Pinpoint the cell where the given text exists, returning its (x, y) midpoint coordinate. 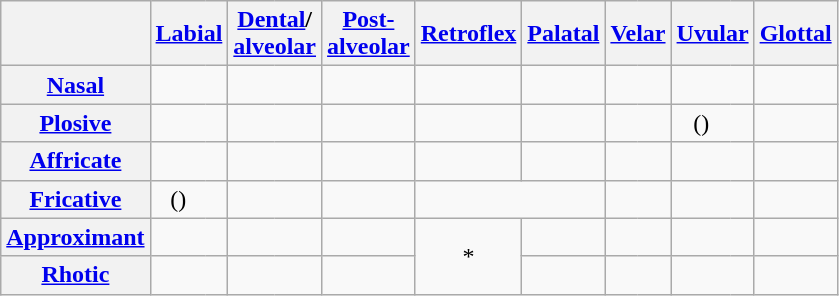
Affricate (76, 161)
Approximant (76, 237)
Retroflex (468, 34)
Labial (189, 34)
Dental/alveolar (275, 34)
Plosive (76, 123)
Post-alveolar (369, 34)
Nasal (76, 85)
* (468, 256)
Uvular (712, 34)
Fricative (76, 199)
Glottal (796, 34)
Velar (638, 34)
Palatal (564, 34)
Rhotic (76, 275)
